Identify which cell holds the provided text, then report its (x, y) central coordinate. 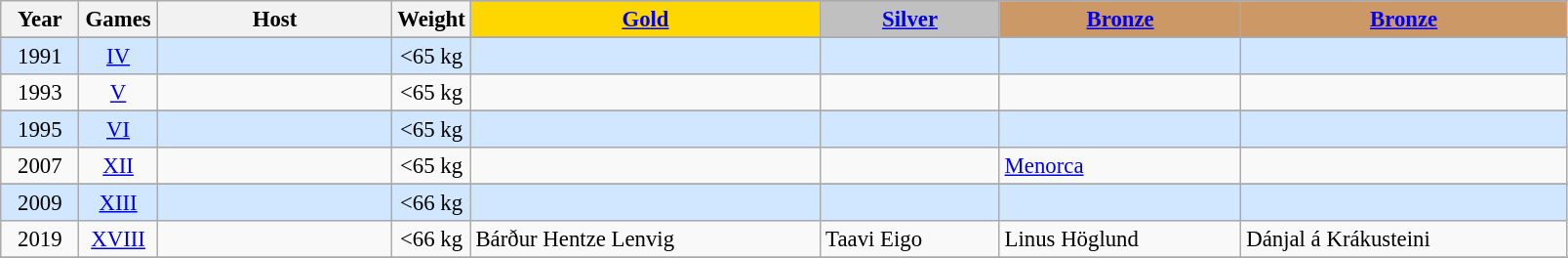
IV (118, 57)
Bárður Hentze Lenvig (646, 239)
Host (275, 20)
Games (118, 20)
1991 (40, 57)
Silver (909, 20)
2019 (40, 239)
VI (118, 130)
Year (40, 20)
Weight (431, 20)
Menorca (1120, 166)
XIII (118, 203)
2007 (40, 166)
Dánjal á Krákusteini (1403, 239)
V (118, 93)
Taavi Eigo (909, 239)
XVIII (118, 239)
1993 (40, 93)
XII (118, 166)
1995 (40, 130)
2009 (40, 203)
Linus Höglund (1120, 239)
Gold (646, 20)
